For the text-containing cell, return its midpoint in [x, y] coordinate format. 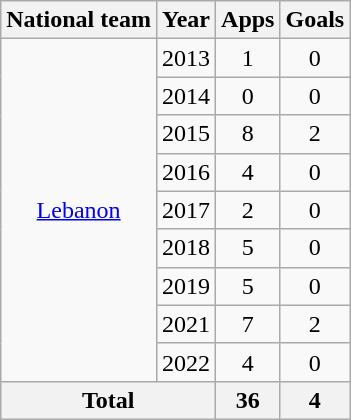
2015 [186, 134]
Total [108, 400]
Lebanon [79, 210]
8 [248, 134]
2019 [186, 286]
2021 [186, 324]
Year [186, 20]
2013 [186, 58]
2014 [186, 96]
Apps [248, 20]
7 [248, 324]
2016 [186, 172]
2018 [186, 248]
1 [248, 58]
2017 [186, 210]
Goals [315, 20]
2022 [186, 362]
36 [248, 400]
National team [79, 20]
